Extract the [x, y] coordinate from the center of the cell holding the provided text.  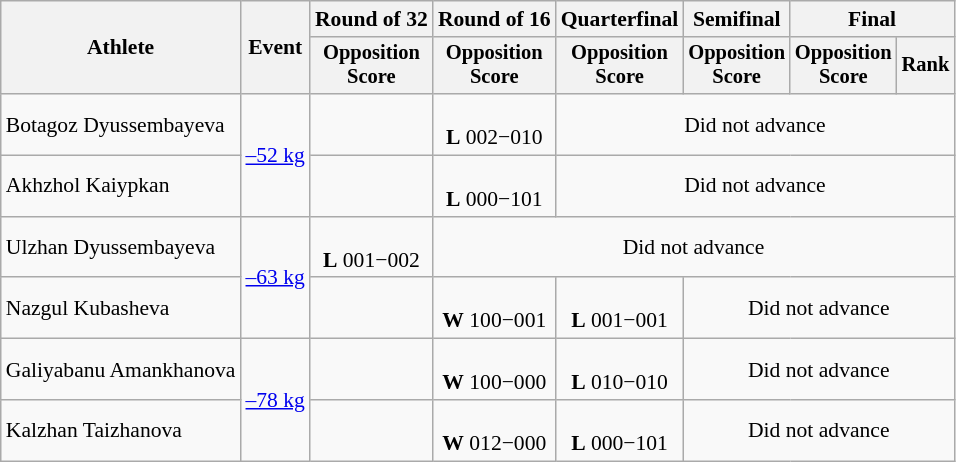
Athlete [121, 48]
Kalzhan Taizhanova [121, 430]
Final [872, 19]
–78 kg [274, 400]
L 010−010 [620, 370]
L 002−010 [494, 124]
Event [274, 48]
–63 kg [274, 278]
Round of 32 [372, 19]
Galiyabanu Amankhanova [121, 370]
Rank [926, 66]
Nazgul Kubasheva [121, 308]
L 001−001 [620, 308]
W 100−001 [494, 308]
Ulzhan Dyussembayeva [121, 248]
–52 kg [274, 155]
L 001−002 [372, 248]
Round of 16 [494, 19]
Akhzhol Kaiypkan [121, 186]
W 100−000 [494, 370]
W 012−000 [494, 430]
Semifinal [736, 19]
Quarterfinal [620, 19]
Botagoz Dyussembayeva [121, 124]
